Extract the [X, Y] coordinate from the center of the cell holding the provided text.  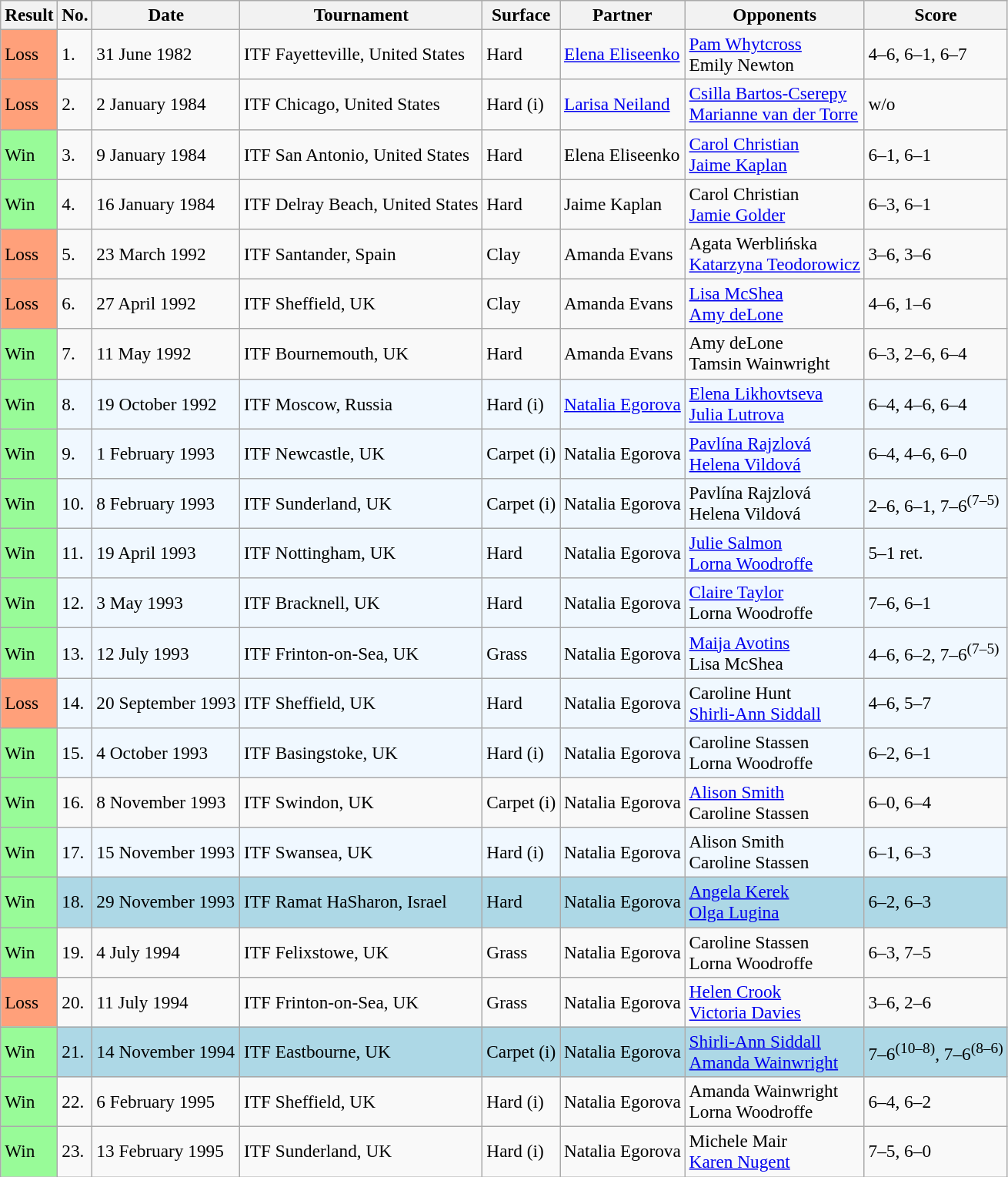
1 February 1993 [166, 453]
19 April 1993 [166, 553]
9 January 1984 [166, 154]
ITF Swansea, UK [362, 853]
5–1 ret. [936, 553]
4–6, 1–6 [936, 303]
ITF Bracknell, UK [362, 604]
Jaime Kaplan [623, 203]
4–6, 6–2, 7–6(7–5) [936, 653]
6–4, 6–2 [936, 1101]
Carol Christian Jamie Golder [774, 203]
Date [166, 15]
Pam Whytcross Emily Newton [774, 54]
6–2, 6–1 [936, 753]
ITF San Antonio, United States [362, 154]
ITF Basingstoke, UK [362, 753]
Elena Likhovtseva Julia Lutrova [774, 403]
Angela Kerek Olga Lugina [774, 902]
12. [75, 604]
4 October 1993 [166, 753]
3–6, 3–6 [936, 254]
Caroline Hunt Shirli-Ann Siddall [774, 702]
ITF Chicago, United States [362, 105]
16 January 1984 [166, 203]
6–2, 6–3 [936, 902]
Maija Avotins Lisa McShea [774, 653]
27 April 1992 [166, 303]
6–3, 2–6, 6–4 [936, 354]
15 November 1993 [166, 853]
2. [75, 105]
1. [75, 54]
ITF Newcastle, UK [362, 453]
21. [75, 1052]
ITF Nottingham, UK [362, 553]
Lisa McShea Amy deLone [774, 303]
Amanda Wainwright Lorna Woodroffe [774, 1101]
2 January 1984 [166, 105]
3 May 1993 [166, 604]
9. [75, 453]
11 May 1992 [166, 354]
7–5, 6–0 [936, 1152]
10. [75, 503]
4 July 1994 [166, 951]
7–6, 6–1 [936, 604]
w/o [936, 105]
ITF Swindon, UK [362, 802]
Partner [623, 15]
Tournament [362, 15]
18. [75, 902]
5. [75, 254]
11. [75, 553]
6–1, 6–1 [936, 154]
ITF Bournemouth, UK [362, 354]
17. [75, 853]
6–1, 6–3 [936, 853]
31 June 1982 [166, 54]
11 July 1994 [166, 1002]
6 February 1995 [166, 1101]
8 February 1993 [166, 503]
6–0, 6–4 [936, 802]
Agata Werblińska Katarzyna Teodorowicz [774, 254]
ITF Ramat HaSharon, Israel [362, 902]
7. [75, 354]
Csilla Bartos-Cserepy Marianne van der Torre [774, 105]
Claire Taylor Lorna Woodroffe [774, 604]
13. [75, 653]
19. [75, 951]
3. [75, 154]
ITF Moscow, Russia [362, 403]
Michele Mair Karen Nugent [774, 1152]
Shirli-Ann Siddall Amanda Wainwright [774, 1052]
4–6, 5–7 [936, 702]
20. [75, 1002]
2–6, 6–1, 7–6(7–5) [936, 503]
14. [75, 702]
8 November 1993 [166, 802]
Julie Salmon Lorna Woodroffe [774, 553]
16. [75, 802]
3–6, 2–6 [936, 1002]
ITF Eastbourne, UK [362, 1052]
Carol Christian Jaime Kaplan [774, 154]
Score [936, 15]
Amy deLone Tamsin Wainwright [774, 354]
23 March 1992 [166, 254]
12 July 1993 [166, 653]
6–4, 4–6, 6–4 [936, 403]
6–3, 7–5 [936, 951]
Opponents [774, 15]
20 September 1993 [166, 702]
ITF Fayetteville, United States [362, 54]
ITF Delray Beach, United States [362, 203]
7–6(10–8), 7–6(8–6) [936, 1052]
23. [75, 1152]
6. [75, 303]
ITF Santander, Spain [362, 254]
Result [29, 15]
14 November 1994 [166, 1052]
Helen Crook Victoria Davies [774, 1002]
Surface [522, 15]
No. [75, 15]
13 February 1995 [166, 1152]
15. [75, 753]
Larisa Neiland [623, 105]
ITF Felixstowe, UK [362, 951]
29 November 1993 [166, 902]
6–3, 6–1 [936, 203]
19 October 1992 [166, 403]
4. [75, 203]
8. [75, 403]
6–4, 4–6, 6–0 [936, 453]
4–6, 6–1, 6–7 [936, 54]
22. [75, 1101]
